Determine the [x, y] coordinate at the center of the cell enclosing the given text.  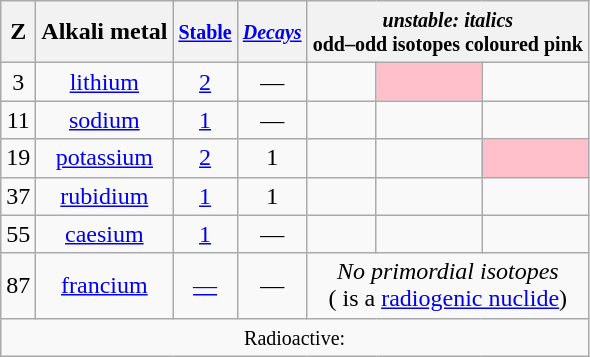
87 [18, 286]
potassium [104, 158]
Radioactive: [295, 337]
19 [18, 158]
11 [18, 120]
unstable: italicsodd–odd isotopes coloured pink [448, 32]
lithium [104, 82]
francium [104, 286]
37 [18, 196]
Alkali metal [104, 32]
Decays [272, 32]
Z [18, 32]
No primordial isotopes( is a radiogenic nuclide) [448, 286]
caesium [104, 234]
rubidium [104, 196]
Stable [205, 32]
55 [18, 234]
sodium [104, 120]
3 [18, 82]
